Extract the [X, Y] coordinate from the center of the cell holding the provided text.  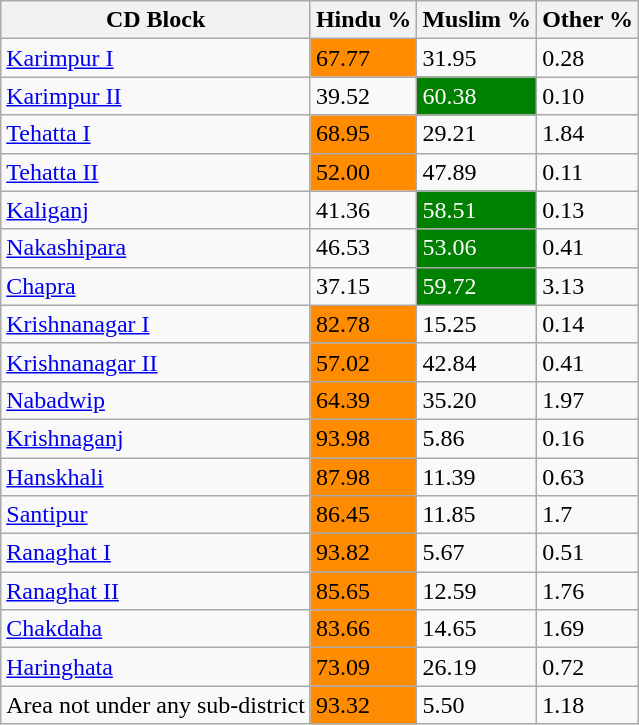
67.77 [363, 58]
60.38 [477, 96]
Tehatta II [156, 172]
73.09 [363, 667]
26.19 [477, 667]
11.85 [477, 515]
93.82 [363, 553]
0.10 [588, 96]
Santipur [156, 515]
82.78 [363, 324]
CD Block [156, 20]
42.84 [477, 362]
53.06 [477, 248]
0.28 [588, 58]
0.13 [588, 210]
Chakdaha [156, 629]
5.86 [477, 438]
29.21 [477, 134]
Hanskhali [156, 477]
0.72 [588, 667]
Ranaghat I [156, 553]
1.84 [588, 134]
14.65 [477, 629]
Tehatta I [156, 134]
Haringhata [156, 667]
52.00 [363, 172]
0.11 [588, 172]
Karimpur II [156, 96]
1.69 [588, 629]
12.59 [477, 591]
87.98 [363, 477]
Krishnanagar I [156, 324]
Krishnanagar II [156, 362]
47.89 [477, 172]
0.16 [588, 438]
59.72 [477, 286]
Krishnaganj [156, 438]
1.18 [588, 705]
3.13 [588, 286]
Area not under any sub-district [156, 705]
39.52 [363, 96]
86.45 [363, 515]
31.95 [477, 58]
85.65 [363, 591]
83.66 [363, 629]
41.36 [363, 210]
Chapra [156, 286]
93.32 [363, 705]
64.39 [363, 400]
Other % [588, 20]
0.14 [588, 324]
58.51 [477, 210]
Kaliganj [156, 210]
57.02 [363, 362]
0.63 [588, 477]
Karimpur I [156, 58]
Nabadwip [156, 400]
15.25 [477, 324]
Hindu % [363, 20]
68.95 [363, 134]
93.98 [363, 438]
1.7 [588, 515]
5.67 [477, 553]
1.97 [588, 400]
Ranaghat II [156, 591]
11.39 [477, 477]
Muslim % [477, 20]
0.51 [588, 553]
Nakashipara [156, 248]
37.15 [363, 286]
5.50 [477, 705]
46.53 [363, 248]
1.76 [588, 591]
35.20 [477, 400]
